For the text-containing cell, return its midpoint in (X, Y) coordinate format. 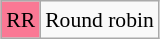
RR (20, 20)
Round robin (100, 20)
